Locate the cell with the specified text and output its (x, y) center coordinate. 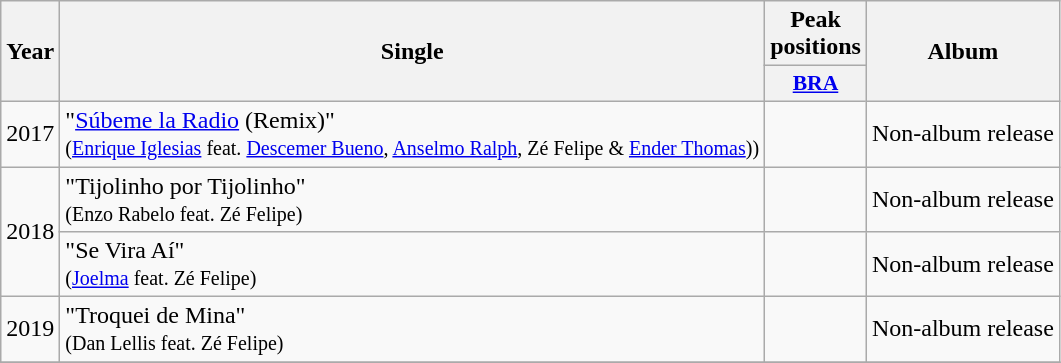
Single (412, 52)
2018 (30, 231)
2019 (30, 330)
Album (962, 52)
"Se Vira Aí" (Joelma feat. Zé Felipe) (412, 264)
"Tijolinho por Tijolinho" (Enzo Rabelo feat. Zé Felipe) (412, 198)
Peak positions (816, 34)
2017 (30, 134)
"Troquei de Mina" (Dan Lellis feat. Zé Felipe) (412, 330)
Year (30, 52)
"Súbeme la Radio (Remix)" (Enrique Iglesias feat. Descemer Bueno, Anselmo Ralph, Zé Felipe & Ender Thomas)) (412, 134)
BRA (816, 84)
